Capture the cell that displays the provided text and extract its [X, Y] central coordinate. 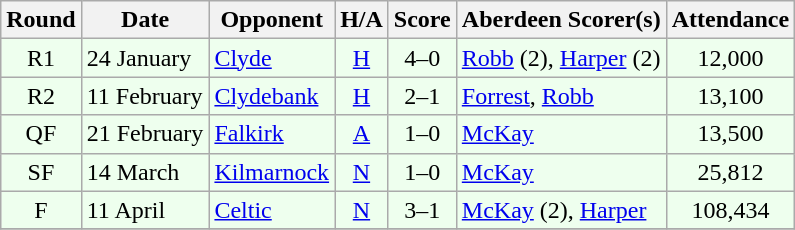
Falkirk [272, 134]
13,100 [730, 96]
13,500 [730, 134]
Kilmarnock [272, 172]
Round [41, 20]
Aberdeen Scorer(s) [561, 20]
Forrest, Robb [561, 96]
Opponent [272, 20]
Robb (2), Harper (2) [561, 58]
4–0 [422, 58]
McKay (2), Harper [561, 210]
21 February [145, 134]
3–1 [422, 210]
24 January [145, 58]
Celtic [272, 210]
R2 [41, 96]
A [362, 134]
Score [422, 20]
QF [41, 134]
2–1 [422, 96]
14 March [145, 172]
H/A [362, 20]
R1 [41, 58]
Clydebank [272, 96]
Date [145, 20]
Clyde [272, 58]
11 February [145, 96]
108,434 [730, 210]
12,000 [730, 58]
Attendance [730, 20]
SF [41, 172]
F [41, 210]
25,812 [730, 172]
11 April [145, 210]
